Search for the cell housing the specified text and yield its (X, Y) center coordinate. 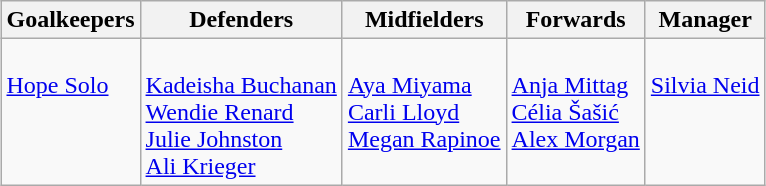
Silvia Neid (705, 112)
Goalkeepers (70, 20)
Kadeisha Buchanan Wendie Renard Julie Johnston Ali Krieger (241, 112)
Anja Mittag Célia Šašić Alex Morgan (576, 112)
Midfielders (424, 20)
Hope Solo (70, 112)
Manager (705, 20)
Defenders (241, 20)
Aya Miyama Carli Lloyd Megan Rapinoe (424, 112)
Forwards (576, 20)
